Provide the [X, Y] coordinate of the cell's center where the given text is located.  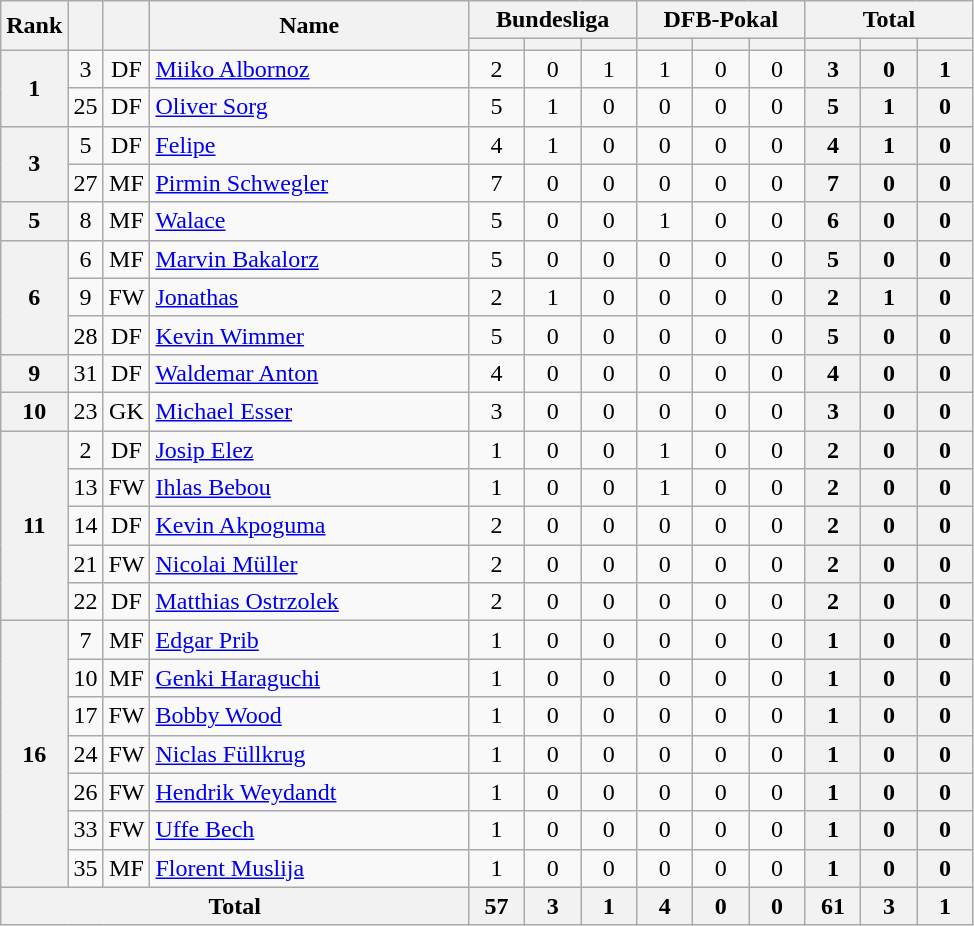
Oliver Sorg [310, 107]
Nicolai Müller [310, 564]
Waldemar Anton [310, 373]
Ihlas Bebou [310, 488]
8 [86, 221]
22 [86, 602]
Bobby Wood [310, 716]
Kevin Akpoguma [310, 526]
DFB-Pokal [721, 20]
Hendrik Weydandt [310, 792]
Josip Elez [310, 449]
Florent Muslija [310, 868]
23 [86, 411]
14 [86, 526]
Miiko Albornoz [310, 69]
13 [86, 488]
Name [310, 26]
35 [86, 868]
27 [86, 183]
31 [86, 373]
61 [833, 906]
Uffe Bech [310, 830]
17 [86, 716]
Edgar Prib [310, 640]
16 [34, 754]
21 [86, 564]
28 [86, 335]
Pirmin Schwegler [310, 183]
26 [86, 792]
Marvin Bakalorz [310, 259]
57 [497, 906]
11 [34, 525]
Genki Haraguchi [310, 678]
33 [86, 830]
Rank [34, 26]
GK [126, 411]
Bundesliga [553, 20]
Walace [310, 221]
Niclas Füllkrug [310, 754]
24 [86, 754]
Michael Esser [310, 411]
Jonathas [310, 297]
Matthias Ostrzolek [310, 602]
Felipe [310, 145]
25 [86, 107]
Kevin Wimmer [310, 335]
